Scan for the cell matching the given text and deliver its [x, y] coordinate at center. 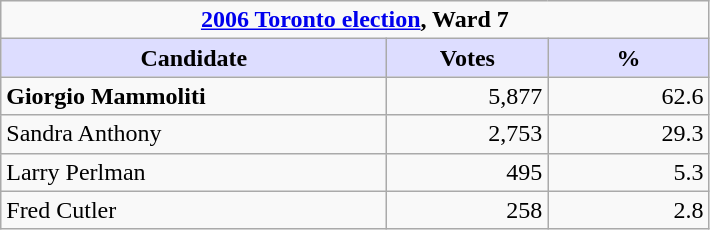
Candidate [194, 58]
2,753 [468, 134]
29.3 [628, 134]
258 [468, 210]
2.8 [628, 210]
495 [468, 172]
2006 Toronto election, Ward 7 [355, 20]
Sandra Anthony [194, 134]
Larry Perlman [194, 172]
Fred Cutler [194, 210]
Votes [468, 58]
Giorgio Mammoliti [194, 96]
5,877 [468, 96]
62.6 [628, 96]
5.3 [628, 172]
% [628, 58]
